From the cell containing the given text, extract its center point as (x, y) coordinate. 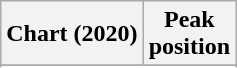
Peakposition (189, 34)
Chart (2020) (72, 34)
